For the text-containing cell, return its midpoint in (x, y) coordinate format. 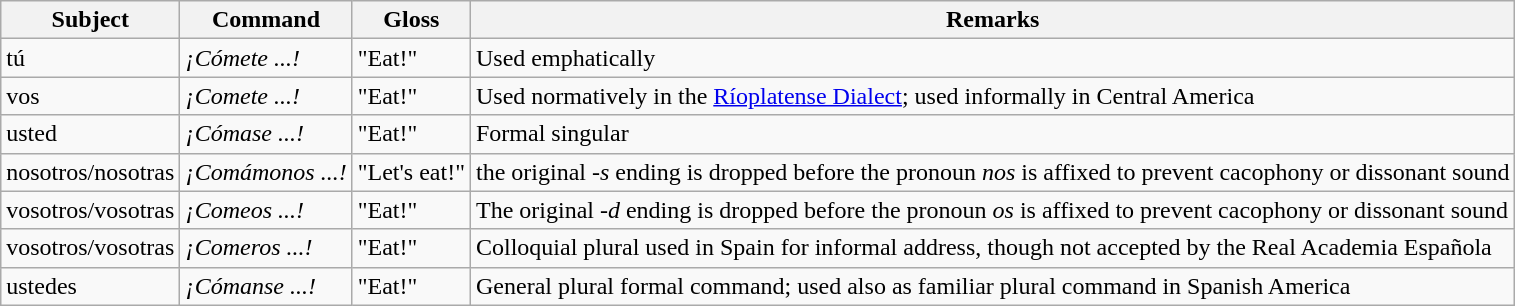
usted (90, 134)
¡Comete ...! (266, 96)
¡Cómanse ...! (266, 286)
Gloss (411, 20)
General plural formal command; used also as familiar plural command in Spanish America (992, 286)
ustedes (90, 286)
¡Comeos ...! (266, 210)
¡Cómete ...! (266, 58)
¡Comeros ...! (266, 248)
tú (90, 58)
Colloquial plural used in Spain for informal address, though not accepted by the Real Academia Española (992, 248)
¡Cómase ...! (266, 134)
Command (266, 20)
Remarks (992, 20)
the original -s ending is dropped before the pronoun nos is affixed to prevent cacophony or dissonant sound (992, 172)
Formal singular (992, 134)
"Let's eat!" (411, 172)
¡Comámonos ...! (266, 172)
nosotros/nosotras (90, 172)
The original -d ending is dropped before the pronoun os is affixed to prevent cacophony or dissonant sound (992, 210)
vos (90, 96)
Subject (90, 20)
Used emphatically (992, 58)
Used normatively in the Ríoplatense Dialect; used informally in Central America (992, 96)
